Return (x, y) of the center of cell containing provided text 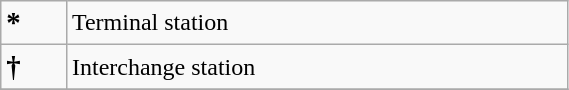
* (34, 23)
† (34, 67)
Interchange station (317, 67)
Terminal station (317, 23)
